Locate the cell with the specified text and output its [X, Y] center coordinate. 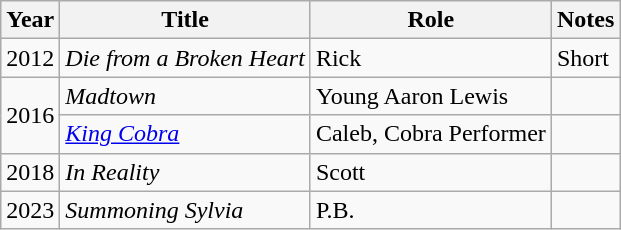
In Reality [186, 172]
2016 [30, 115]
Young Aaron Lewis [430, 96]
2012 [30, 58]
Short [585, 58]
Caleb, Cobra Performer [430, 134]
Notes [585, 20]
King Cobra [186, 134]
2023 [30, 210]
Title [186, 20]
Role [430, 20]
Die from a Broken Heart [186, 58]
Summoning Sylvia [186, 210]
Madtown [186, 96]
Year [30, 20]
2018 [30, 172]
P.B. [430, 210]
Rick [430, 58]
Scott [430, 172]
